Locate the cell with the specified text and output its (x, y) center coordinate. 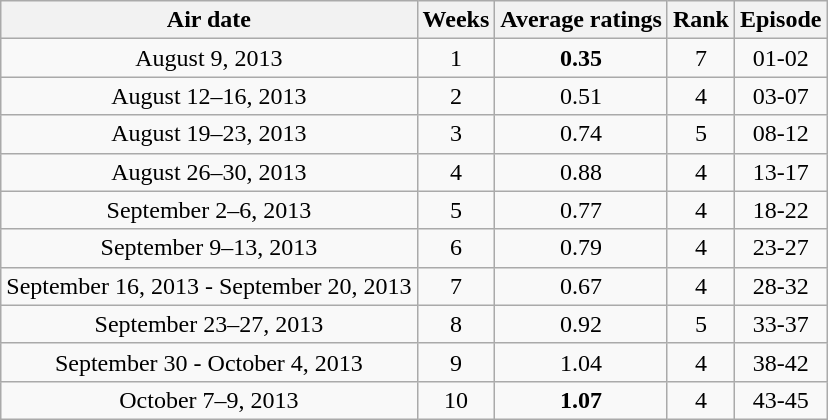
1.07 (582, 400)
0.79 (582, 248)
10 (456, 400)
0.77 (582, 210)
0.92 (582, 324)
08-12 (780, 134)
Average ratings (582, 20)
3 (456, 134)
August 9, 2013 (209, 58)
2 (456, 96)
38-42 (780, 362)
03-07 (780, 96)
0.51 (582, 96)
September 9–13, 2013 (209, 248)
01-02 (780, 58)
Rank (700, 20)
18-22 (780, 210)
1 (456, 58)
8 (456, 324)
0.74 (582, 134)
0.35 (582, 58)
September 2–6, 2013 (209, 210)
October 7–9, 2013 (209, 400)
13-17 (780, 172)
33-37 (780, 324)
Weeks (456, 20)
Air date (209, 20)
1.04 (582, 362)
6 (456, 248)
August 12–16, 2013 (209, 96)
September 16, 2013 - September 20, 2013 (209, 286)
0.67 (582, 286)
43-45 (780, 400)
9 (456, 362)
28-32 (780, 286)
September 23–27, 2013 (209, 324)
0.88 (582, 172)
August 19–23, 2013 (209, 134)
September 30 - October 4, 2013 (209, 362)
Episode (780, 20)
23-27 (780, 248)
August 26–30, 2013 (209, 172)
